For the text-containing cell, return its midpoint in [X, Y] coordinate format. 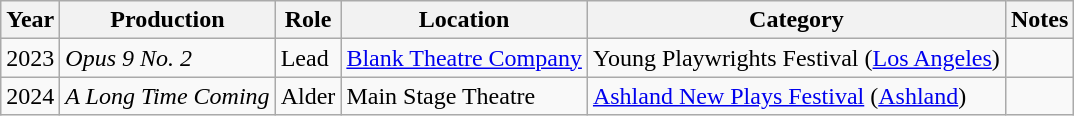
Young Playwrights Festival (Los Angeles) [796, 58]
A Long Time Coming [168, 96]
2023 [30, 58]
Category [796, 20]
Opus 9 No. 2 [168, 58]
Notes [1039, 20]
Production [168, 20]
Blank Theatre Company [464, 58]
Main Stage Theatre [464, 96]
2024 [30, 96]
Role [308, 20]
Year [30, 20]
Ashland New Plays Festival (Ashland) [796, 96]
Alder [308, 96]
Location [464, 20]
Lead [308, 58]
